Locate the cell with the specified text and output its (X, Y) center coordinate. 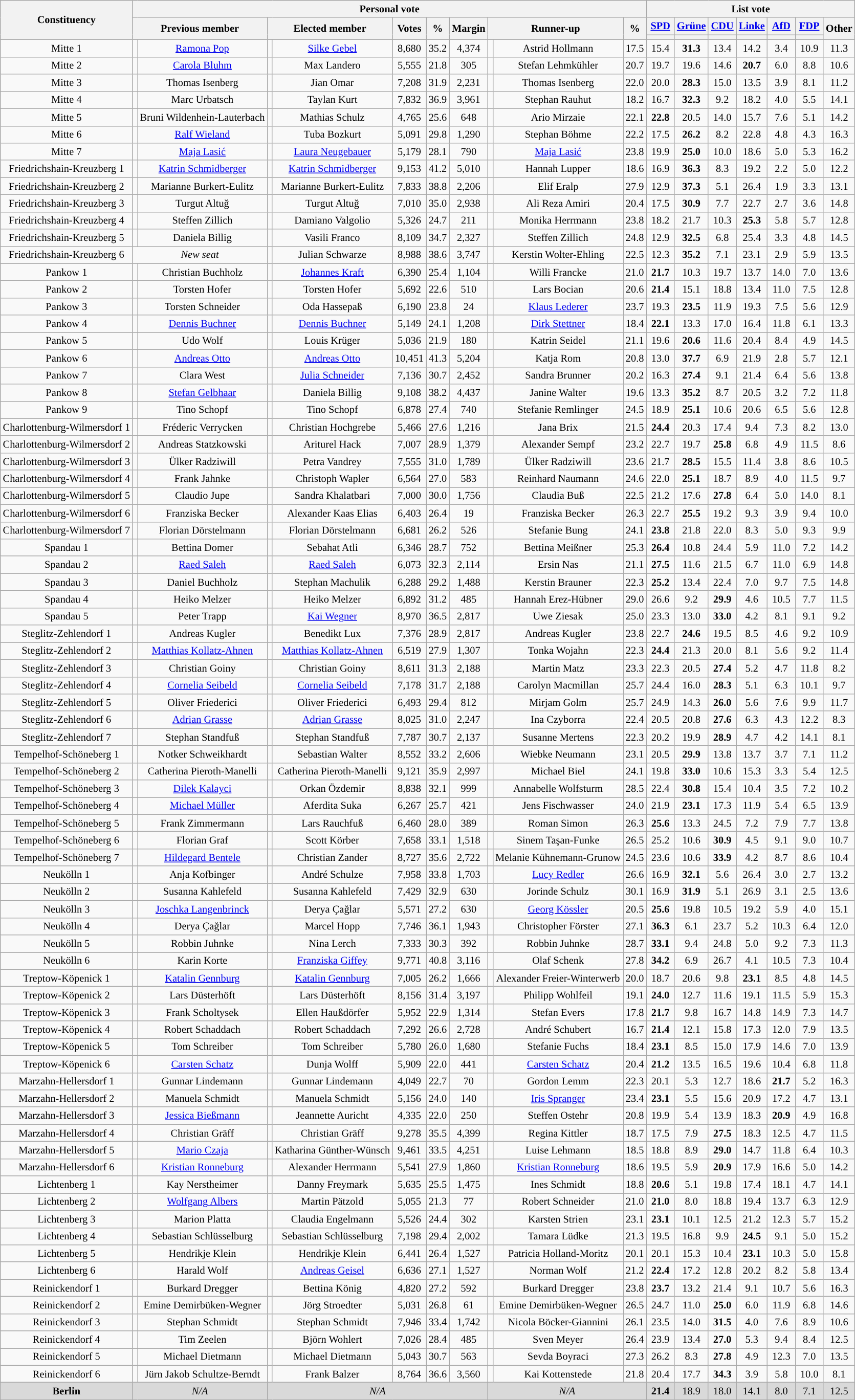
5,031 (409, 1305)
Stephan Rauhut (558, 100)
3.2 (782, 392)
2.8 (782, 358)
7,787 (409, 737)
Dunja Wolff (333, 1064)
5,571 (409, 909)
Georg Kössler (558, 909)
1,216 (469, 427)
29.2 (438, 582)
8.8 (809, 65)
3,747 (469, 255)
Reinickendorf 6 (67, 1374)
4,820 (409, 1288)
Reinickendorf 2 (67, 1305)
5,466 (409, 427)
Alexander Sempf (558, 444)
Florian Graf (203, 840)
Lichtenberg 6 (67, 1271)
563 (469, 1357)
392 (469, 943)
Votes (409, 29)
Ina Czyborra (558, 720)
8,680 (409, 48)
Stefanie Fuchs (558, 1047)
Neukölln 2 (67, 892)
8,838 (409, 789)
7,746 (409, 926)
Linke (752, 26)
1,518 (469, 840)
Kai Wegner (333, 616)
Lichtenberg 2 (67, 1202)
Anja Kofbinger (203, 875)
7,005 (409, 978)
6,493 (409, 702)
2.2 (782, 169)
Johannes Kraft (333, 272)
Christopher Förster (558, 926)
Petra Vandrey (333, 461)
10.8 (691, 547)
Friedrichshain-Kreuzberg 1 (67, 169)
Charlottenburg-Wilmersdorf 7 (67, 530)
Jens Fischwasser (558, 806)
Ario Mirzaie (558, 117)
Tempelhof-Schöneberg 1 (67, 754)
36.5 (438, 616)
812 (469, 702)
70 (469, 1081)
5,204 (469, 358)
5,952 (409, 1012)
Marzahn-Hellersdorf 3 (67, 1116)
37.3 (691, 186)
Tim Zeelen (203, 1340)
Melanie Kühnemann-Grunow (558, 857)
19.4 (752, 1202)
Sandra Brunner (558, 375)
1,943 (469, 926)
14.3 (691, 702)
77 (469, 1202)
1,703 (469, 875)
5,043 (409, 1357)
2,137 (469, 737)
2,997 (469, 771)
2,247 (469, 720)
Reinickendorf 3 (67, 1322)
Jürn Jakob Schultze-Berndt (203, 1374)
38.2 (438, 392)
33.5 (438, 1150)
Fréderic Verrycken (203, 427)
14.9 (782, 1012)
4.1 (752, 961)
Claudia Buß (558, 496)
Elif Eralp (558, 186)
7,026 (409, 1340)
33.9 (722, 857)
Marc Urbatsch (203, 100)
30.1 (634, 892)
36.9 (438, 100)
9,278 (409, 1133)
Kai Kottenstede (558, 1374)
Karin Korte (203, 961)
Sandra Khalatbari (333, 496)
17.7 (691, 1374)
16.4 (752, 324)
38.6 (438, 255)
Marzahn-Hellersdorf 6 (67, 1167)
Pankow 2 (67, 289)
Stephan Böhme (558, 135)
Grüne (691, 26)
Max Landero (333, 65)
Friedrichshain-Kreuzberg 5 (67, 238)
Roman Simon (558, 823)
4,335 (409, 1116)
Spandau 3 (67, 582)
Alexander Kaas Elias (333, 513)
Norman Wolf (558, 1271)
Berlin (67, 1391)
Franziska Giffey (333, 961)
305 (469, 65)
4,765 (409, 117)
2,452 (469, 375)
8,025 (409, 720)
Hildegard Bentele (203, 857)
Lars Bocian (558, 289)
6,519 (409, 651)
Oda Hassepaß (333, 306)
33.8 (438, 875)
5,055 (409, 1202)
Andreas Geisel (333, 1271)
1,208 (469, 324)
3,116 (469, 961)
7,136 (409, 375)
592 (469, 1288)
17.8 (634, 1012)
Charlottenburg-Wilmersdorf 6 (67, 513)
3,961 (469, 100)
9.0 (809, 840)
Bettina Domer (203, 547)
Friedrichshain-Kreuzberg 2 (67, 186)
Aferdita Suka (333, 806)
Patricia Holland-Moritz (558, 1253)
61 (469, 1305)
Marzahn-Hellersdorf 4 (67, 1133)
Jian Omar (333, 83)
Danny Freymark (333, 1185)
6,441 (409, 1253)
3.0 (782, 875)
Mitte 5 (67, 117)
18.5 (634, 1150)
30.0 (438, 496)
2.9 (782, 255)
Dirk Stettner (558, 324)
6,636 (409, 1271)
Daniel Buchholz (203, 582)
36.1 (438, 926)
Louis Krüger (333, 341)
6,073 (409, 565)
17.0 (722, 324)
3,197 (469, 995)
Silke Gebel (333, 48)
526 (469, 530)
Klaus Lederer (558, 306)
Taylan Kurt (333, 100)
7,208 (409, 83)
Neukölln 6 (67, 961)
Monika Herrmann (558, 220)
Steglitz-Zehlendorf 7 (67, 737)
Alexander Herrmann (333, 1167)
Sven Meyer (558, 1340)
Spandau 2 (67, 565)
Hannah Lupper (558, 169)
Mitte 4 (67, 100)
Jeannette Auricht (333, 1116)
19 (469, 513)
5,036 (409, 341)
Christian Buchholz (203, 272)
180 (469, 341)
23.9 (660, 1340)
Stefan Evers (558, 1012)
34.2 (660, 961)
20.3 (691, 427)
1,488 (469, 582)
Pankow 8 (67, 392)
Andreas Statzkowski (203, 444)
6,288 (409, 582)
Friedrichshain-Kreuzberg 4 (67, 220)
32.5 (691, 238)
Reinickendorf 5 (67, 1357)
4,399 (469, 1133)
5,179 (409, 151)
Björn Wohlert (333, 1340)
Stefan Gelbhaar (203, 392)
Margin (469, 29)
1,789 (469, 461)
16.0 (691, 685)
Bettina König (333, 1288)
Stefan Lehmkühler (558, 65)
Carolyn Macmillan (558, 685)
8,988 (409, 255)
Peter Trapp (203, 616)
Claudio Jupe (203, 496)
Spandau 4 (67, 599)
Olaf Schenk (558, 961)
Friedrichshain-Kreuzberg 6 (67, 255)
CDU (722, 26)
9,108 (409, 392)
Pankow 4 (67, 324)
Orkan Özdemir (333, 789)
3.6 (809, 203)
Personal vote (389, 9)
Philipp Wohlfeil (558, 995)
Sebastian Walter (333, 754)
FDP (809, 26)
Tempelhof-Schöneberg 7 (67, 857)
7,178 (409, 685)
6.7 (752, 565)
28.0 (438, 823)
Steglitz-Zehlendorf 6 (67, 720)
6,346 (409, 547)
Reinhard Naumann (558, 479)
140 (469, 1098)
5,692 (409, 289)
Mitte 7 (67, 151)
Gordon Lemm (558, 1081)
6,190 (409, 306)
4,251 (469, 1150)
Pankow 9 (67, 410)
7,292 (409, 1030)
32.9 (438, 892)
302 (469, 1219)
Michael Biel (558, 771)
510 (469, 289)
1,307 (469, 651)
9,461 (409, 1150)
421 (469, 806)
26.8 (438, 1305)
4,374 (469, 48)
31.5 (722, 1322)
38.8 (438, 186)
Treptow-Köpenick 1 (67, 978)
André Schubert (558, 1030)
Udo Wolf (203, 341)
2,231 (469, 83)
Nina Lerch (333, 943)
6,403 (409, 513)
Michael Müller (203, 806)
Previous member (200, 29)
Vasili Franco (333, 238)
22.6 (438, 289)
2,002 (469, 1236)
Marzahn-Hellersdorf 5 (67, 1150)
Neukölln 4 (67, 926)
Susanne Mertens (558, 737)
33.2 (438, 754)
6,460 (409, 823)
Jorinde Schulz (558, 892)
Lichtenberg 3 (67, 1219)
28.1 (438, 151)
Frank Balzer (333, 1374)
Katja Rom (558, 358)
Tempelhof-Schöneberg 2 (67, 771)
Tempelhof-Schöneberg 6 (67, 840)
Ellen Haußdörfer (333, 1012)
Neukölln 3 (67, 909)
Dilek Kalayci (203, 789)
Reinickendorf 4 (67, 1340)
Constituency (67, 19)
22.9 (438, 1012)
31.4 (438, 995)
37.7 (691, 358)
Julian Schwarze (333, 255)
Christoph Wapler (333, 479)
41.3 (438, 358)
3.1 (782, 892)
Steglitz-Zehlendorf 5 (67, 702)
40.8 (438, 961)
18.0 (722, 1391)
Pankow 1 (67, 272)
Ramona Pop (203, 48)
Pankow 5 (67, 341)
7,658 (409, 840)
Treptow-Köpenick 2 (67, 995)
Lucy Redler (558, 875)
Jörg Stroedter (333, 1305)
Steglitz-Zehlendorf 3 (67, 668)
Kerstin Brauner (558, 582)
Runner-up (556, 29)
Lars Rauchfuß (333, 823)
Charlottenburg-Wilmersdorf 3 (67, 461)
Pankow 7 (67, 375)
441 (469, 1064)
5,149 (409, 324)
Neukölln 5 (67, 943)
Astrid Hollmann (558, 48)
10.2 (839, 789)
Mitte 2 (67, 65)
Stefanie Remlinger (558, 410)
Jessica Bießmann (203, 1116)
Benedikt Lux (333, 634)
5,526 (409, 1219)
Torsten Schneider (203, 306)
Robert Schneider (558, 1202)
Elected member (330, 29)
Marion Platta (203, 1219)
Tempelhof-Schöneberg 3 (67, 789)
Julia Schneider (333, 375)
5,780 (409, 1047)
3.5 (782, 789)
1,379 (469, 444)
Pankow 3 (67, 306)
Claudia Engelmann (333, 1219)
9,153 (409, 169)
6,564 (409, 479)
Janine Walter (558, 392)
7,946 (409, 1322)
Steffen Ostehr (558, 1116)
Reinickendorf 1 (67, 1288)
Tuba Bozkurt (333, 135)
7,833 (409, 186)
15.7 (752, 117)
Stephan Machulik (333, 582)
Kerstin Wolter-Ehling (558, 255)
22.2 (634, 135)
Regina Kittler (558, 1133)
7,010 (409, 203)
Mitte 6 (67, 135)
Laura Neugebauer (333, 151)
1,680 (469, 1047)
28.4 (438, 1340)
Treptow-Köpenick 5 (67, 1047)
1,475 (469, 1185)
Kay Nerstheimer (203, 1185)
24.9 (660, 702)
Marcel Hopp (333, 926)
Nicola Böcker-Giannini (558, 1322)
8,109 (409, 238)
5,156 (409, 1098)
Scott Körber (333, 840)
790 (469, 151)
Tempelhof-Schöneberg 4 (67, 806)
Ariturel Hack (333, 444)
8,727 (409, 857)
Willi Francke (558, 272)
Sinem Taşan-Funke (558, 840)
Sevda Boyraci (558, 1357)
Treptow-Köpenick 4 (67, 1030)
3.7 (782, 754)
2,206 (469, 186)
3.4 (782, 48)
Steglitz-Zehlendorf 2 (67, 651)
SPD (660, 26)
Martin Matz (558, 668)
1,666 (469, 978)
2,327 (469, 238)
2,728 (469, 1030)
26.9 (752, 892)
Treptow-Köpenick 6 (67, 1064)
List vote (750, 9)
648 (469, 117)
7,832 (409, 100)
23.2 (634, 444)
7,555 (409, 461)
9,771 (409, 961)
Harald Wolf (203, 1271)
211 (469, 220)
3,560 (469, 1374)
1,742 (469, 1322)
6,892 (409, 599)
Bettina Meißner (558, 547)
1.9 (782, 186)
Charlottenburg-Wilmersdorf 1 (67, 427)
Notker Schweikhardt (203, 754)
8,970 (409, 616)
Other (839, 29)
2.5 (809, 892)
Tonka Wojahn (558, 651)
6,390 (409, 272)
Spandau 5 (67, 616)
5,326 (409, 220)
7,333 (409, 943)
17.6 (691, 496)
29.8 (438, 135)
Wiebke Neumann (558, 754)
5,635 (409, 1185)
Bruni Wildenhein-Lauterbach (203, 117)
Mirjam Golm (558, 702)
999 (469, 789)
5,091 (409, 135)
Carola Bluhm (203, 65)
2,722 (469, 857)
Mitte 1 (67, 48)
2,606 (469, 754)
1,104 (469, 272)
Frank Zimmermann (203, 823)
Lichtenberg 4 (67, 1236)
8,611 (409, 668)
389 (469, 823)
Frank Scholtysek (203, 1012)
Katharina Günther-Wünsch (333, 1150)
Luise Lehmann (558, 1150)
7,429 (409, 892)
Tamara Lüdke (558, 1236)
16.2 (839, 151)
8,156 (409, 995)
Lichtenberg 1 (67, 1185)
36.6 (438, 1374)
Katrin Seidel (558, 341)
35.5 (438, 1133)
Jana Brix (558, 427)
Ralf Wieland (203, 135)
18.1 (782, 1185)
24 (469, 306)
Stefanie Bung (558, 530)
4.5 (752, 840)
Hannah Erez-Hübner (558, 599)
Iris Spranger (558, 1098)
Damiano Valgolio (333, 220)
2,938 (469, 203)
8,552 (409, 754)
André Schulze (333, 875)
6,681 (409, 530)
15.5 (722, 461)
7,000 (409, 496)
Frank Jahnke (203, 479)
33.4 (438, 1322)
16.6 (782, 1167)
26.1 (634, 1322)
5,541 (409, 1167)
Joschka Langenbrinck (203, 909)
5,010 (469, 169)
250 (469, 1116)
Mitte 3 (67, 83)
Marzahn-Hellersdorf 2 (67, 1098)
Ersin Nas (558, 565)
Mario Czaja (203, 1150)
35.6 (438, 857)
1,314 (469, 1012)
Uwe Ziesak (558, 616)
10,451 (409, 358)
1,756 (469, 496)
34.3 (722, 1374)
35.9 (438, 771)
Steglitz-Zehlendorf 1 (67, 634)
7,958 (409, 875)
6,878 (409, 410)
16.5 (722, 1064)
583 (469, 479)
15.6 (722, 1098)
Christian Zander (333, 857)
Martin Pätzold (333, 1202)
Clara West (203, 375)
Charlottenburg-Wilmersdorf 2 (67, 444)
2,114 (469, 565)
34.7 (438, 238)
9,121 (409, 771)
1,860 (469, 1167)
5,909 (409, 1064)
7,376 (409, 634)
1,290 (469, 135)
Ali Reza Amiri (558, 203)
3.8 (782, 461)
5,555 (409, 65)
Marzahn-Hellersdorf 1 (67, 1081)
Lichtenberg 5 (67, 1253)
Alexander Freier-Winterwerb (558, 978)
Neukölln 1 (67, 875)
Tempelhof-Schöneberg 5 (67, 823)
4,437 (469, 392)
26.7 (722, 961)
Pankow 6 (67, 358)
Mathias Schulz (333, 117)
Charlottenburg-Wilmersdorf 4 (67, 479)
41.2 (438, 169)
Charlottenburg-Wilmersdorf 5 (67, 496)
Sebahat Atli (333, 547)
Spandau 1 (67, 547)
740 (469, 410)
7,198 (409, 1236)
23.4 (634, 1098)
31.7 (438, 685)
11.7 (839, 702)
AfD (782, 26)
27.3 (634, 1357)
35.0 (438, 203)
31.2 (438, 599)
6,267 (409, 806)
8,764 (409, 1374)
Karsten Strien (558, 1219)
Wolfgang Albers (203, 1202)
7,007 (409, 444)
Christian Hochgrebe (333, 427)
Ines Schmidt (558, 1185)
30.8 (691, 789)
30.3 (438, 943)
Steglitz-Zehlendorf 4 (67, 685)
4,049 (409, 1081)
Treptow-Köpenick 3 (67, 1012)
Annabelle Wolfsturm (558, 789)
752 (469, 547)
25.8 (722, 444)
Friedrichshain-Kreuzberg 3 (67, 203)
New seat (200, 255)
